Scan for the cell matching the given text and deliver its [X, Y] coordinate at center. 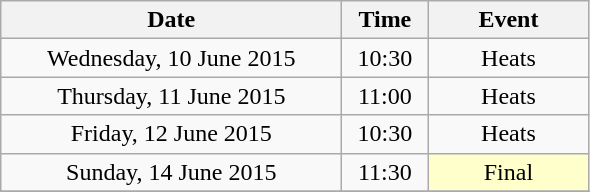
Friday, 12 June 2015 [172, 134]
Event [508, 20]
11:00 [385, 96]
Sunday, 14 June 2015 [172, 172]
Final [508, 172]
Thursday, 11 June 2015 [172, 96]
Date [172, 20]
Time [385, 20]
Wednesday, 10 June 2015 [172, 58]
11:30 [385, 172]
